Capture the cell that displays the provided text and extract its (x, y) central coordinate. 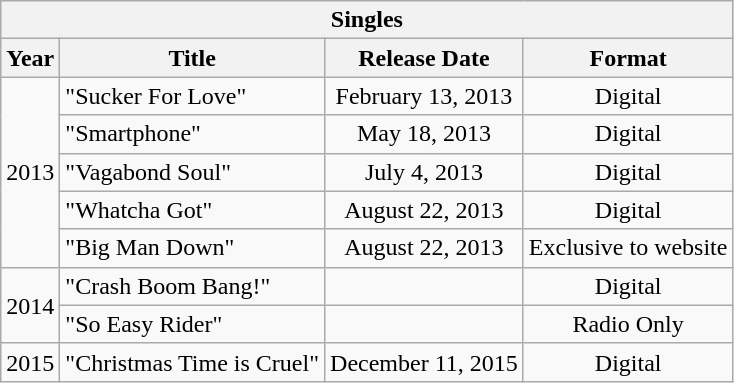
Singles (367, 20)
"Crash Boom Bang!" (192, 286)
"Christmas Time is Cruel" (192, 362)
July 4, 2013 (424, 172)
"Sucker For Love" (192, 96)
February 13, 2013 (424, 96)
"Whatcha Got" (192, 210)
Release Date (424, 58)
Year (30, 58)
Format (628, 58)
2015 (30, 362)
Exclusive to website (628, 248)
Title (192, 58)
"Big Man Down" (192, 248)
Radio Only (628, 324)
2014 (30, 305)
"Smartphone" (192, 134)
May 18, 2013 (424, 134)
"Vagabond Soul" (192, 172)
December 11, 2015 (424, 362)
"So Easy Rider" (192, 324)
2013 (30, 172)
